For the text-containing cell, return its midpoint in (X, Y) coordinate format. 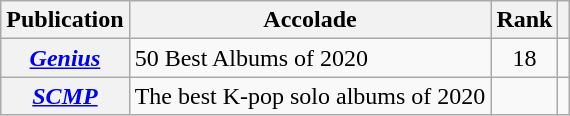
18 (524, 58)
Publication (65, 20)
Rank (524, 20)
50 Best Albums of 2020 (310, 58)
Accolade (310, 20)
SCMP (65, 96)
The best K-pop solo albums of 2020 (310, 96)
Genius (65, 58)
